Provide the (x, y) coordinate of the cell's center where the given text is located.  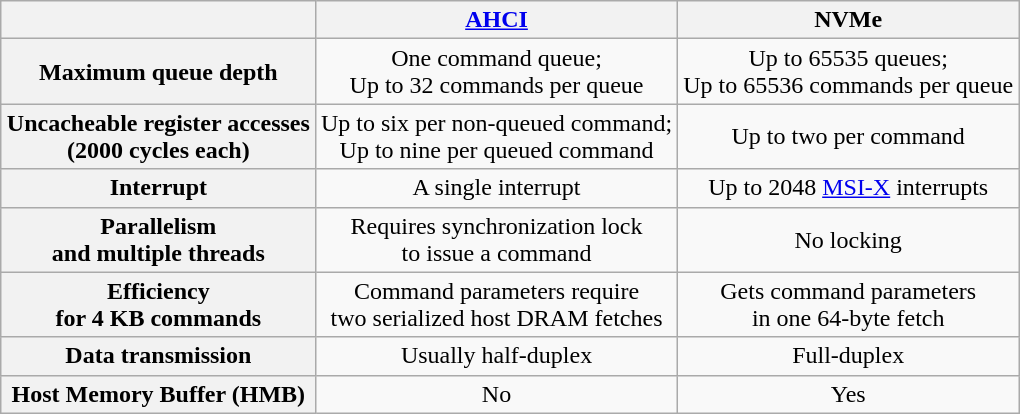
AHCI (496, 20)
Parallelismand multiple threads (158, 240)
Interrupt (158, 188)
Data transmission (158, 356)
A single interrupt (496, 188)
Up to 65535 queues;Up to 65536 commands per queue (848, 72)
Up to two per command (848, 136)
No locking (848, 240)
Efficiencyfor 4 KB commands (158, 304)
Requires synchronization lockto issue a command (496, 240)
Usually half-duplex (496, 356)
No (496, 394)
Command parameters requiretwo serialized host DRAM fetches (496, 304)
Up to six per non-queued command; Up to nine per queued command (496, 136)
NVMe (848, 20)
Up to 2048 MSI-X interrupts (848, 188)
Full-duplex (848, 356)
Maximum queue depth (158, 72)
Gets command parametersin one 64-byte fetch (848, 304)
Yes (848, 394)
Host Memory Buffer (HMB) (158, 394)
Uncacheable register accesses(2000 cycles each) (158, 136)
One command queue;Up to 32 commands per queue (496, 72)
